Capture the cell that displays the provided text and extract its [X, Y] central coordinate. 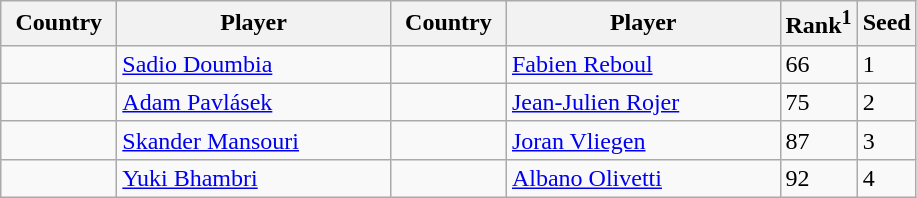
Skander Mansouri [254, 140]
Seed [886, 24]
Yuki Bhambri [254, 178]
Jean-Julien Rojer [643, 102]
Albano Olivetti [643, 178]
2 [886, 102]
Fabien Reboul [643, 64]
1 [886, 64]
Sadio Doumbia [254, 64]
Adam Pavlásek [254, 102]
66 [818, 64]
3 [886, 140]
92 [818, 178]
Joran Vliegen [643, 140]
Rank1 [818, 24]
4 [886, 178]
75 [818, 102]
87 [818, 140]
